Identify which cell holds the provided text, then report its (x, y) central coordinate. 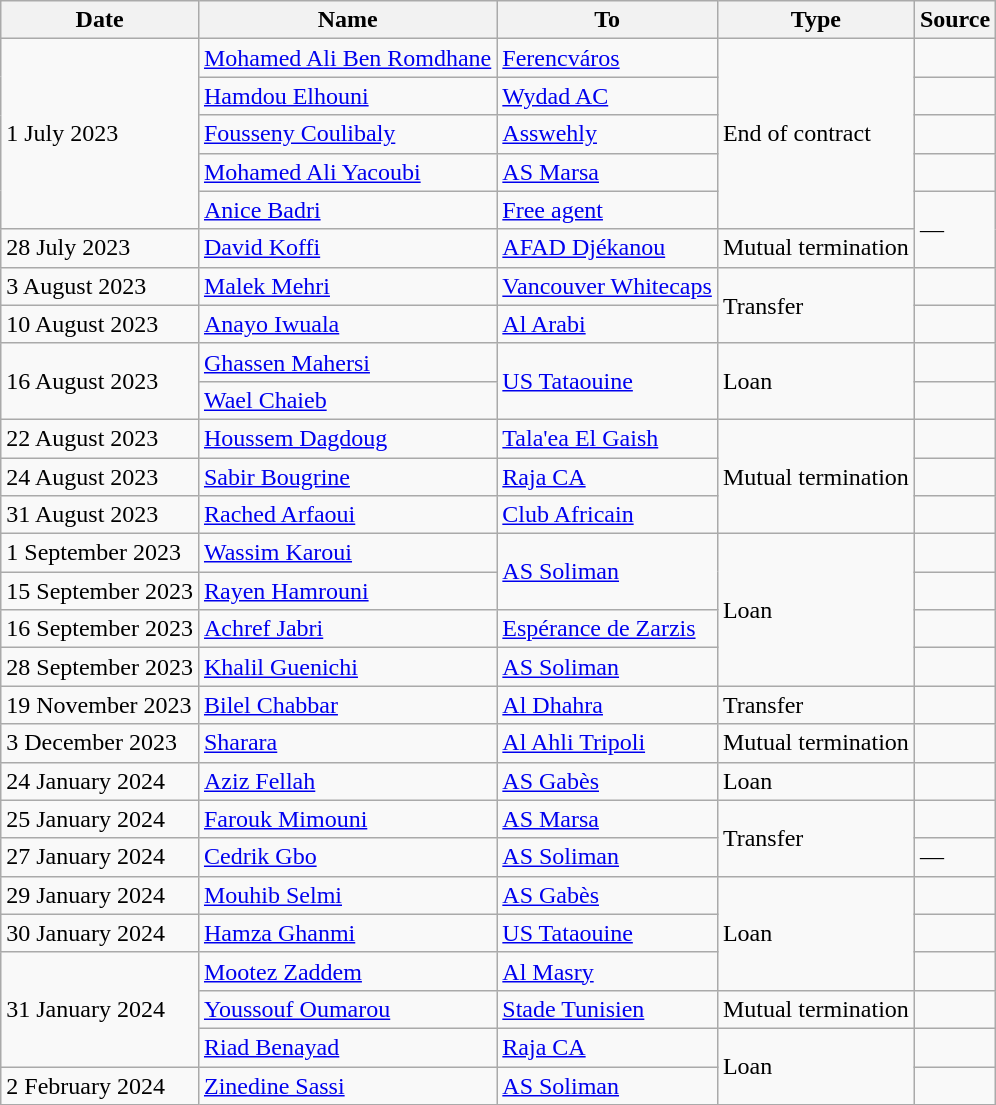
Hamdou Elhouni (347, 96)
Rached Arfaoui (347, 515)
Achref Jabri (347, 629)
Club Africain (608, 515)
Aziz Fellah (347, 781)
1 July 2023 (100, 134)
3 December 2023 (100, 743)
Riad Benayad (347, 1047)
1 September 2023 (100, 553)
Cedrik Gbo (347, 857)
Youssouf Oumarou (347, 1009)
Mootez Zaddem (347, 971)
To (608, 20)
Mohamed Ali Yacoubi (347, 172)
24 January 2024 (100, 781)
Type (816, 20)
Mouhib Selmi (347, 895)
Houssem Dagdoug (347, 438)
16 September 2023 (100, 629)
Sabir Bougrine (347, 477)
27 January 2024 (100, 857)
Anice Badri (347, 210)
Date (100, 20)
25 January 2024 (100, 819)
3 August 2023 (100, 286)
Al Ahli Tripoli (608, 743)
Khalil Guenichi (347, 667)
Bilel Chabbar (347, 705)
16 August 2023 (100, 381)
Zinedine Sassi (347, 1085)
AFAD Djékanou (608, 248)
31 August 2023 (100, 515)
Farouk Mimouni (347, 819)
2 February 2024 (100, 1085)
Rayen Hamrouni (347, 591)
19 November 2023 (100, 705)
Espérance de Zarzis (608, 629)
Sharara (347, 743)
Name (347, 20)
Al Arabi (608, 324)
Anayo Iwuala (347, 324)
28 July 2023 (100, 248)
Tala'ea El Gaish (608, 438)
24 August 2023 (100, 477)
Fousseny Coulibaly (347, 134)
22 August 2023 (100, 438)
David Koffi (347, 248)
Asswehly (608, 134)
10 August 2023 (100, 324)
Stade Tunisien (608, 1009)
29 January 2024 (100, 895)
28 September 2023 (100, 667)
Hamza Ghanmi (347, 933)
End of contract (816, 134)
Al Masry (608, 971)
Wael Chaieb (347, 400)
Ferencváros (608, 58)
Source (954, 20)
Wassim Karoui (347, 553)
Ghassen Mahersi (347, 362)
Mohamed Ali Ben Romdhane (347, 58)
31 January 2024 (100, 1009)
Vancouver Whitecaps (608, 286)
Wydad AC (608, 96)
Malek Mehri (347, 286)
15 September 2023 (100, 591)
30 January 2024 (100, 933)
Free agent (608, 210)
Al Dhahra (608, 705)
